Return the (X, Y) coordinate for the center point of the cell that contains the specified text.  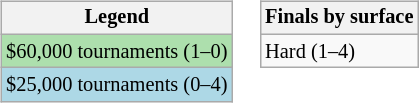
Legend (116, 18)
Hard (1–4) (339, 51)
$60,000 tournaments (1–0) (116, 51)
Finals by surface (339, 18)
$25,000 tournaments (0–4) (116, 85)
